Identify which cell holds the provided text, then report its [x, y] central coordinate. 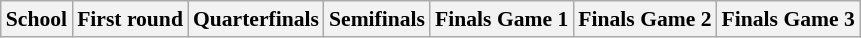
School [36, 19]
First round [130, 19]
Semifinals [377, 19]
Finals Game 2 [644, 19]
Finals Game 1 [502, 19]
Finals Game 3 [788, 19]
Quarterfinals [256, 19]
